Locate the cell with the specified text and output its [X, Y] center coordinate. 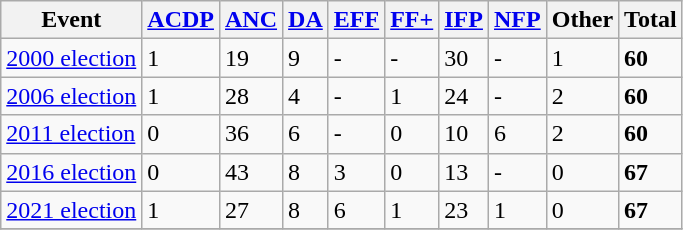
ACDP [181, 20]
NFP [517, 20]
ANC [250, 20]
4 [306, 96]
Total [651, 20]
43 [250, 172]
2021 election [72, 210]
EFF [356, 20]
2011 election [72, 134]
36 [250, 134]
13 [464, 172]
FF+ [412, 20]
23 [464, 210]
2016 election [72, 172]
30 [464, 58]
Event [72, 20]
27 [250, 210]
2006 election [72, 96]
2000 election [72, 58]
10 [464, 134]
28 [250, 96]
IFP [464, 20]
3 [356, 172]
9 [306, 58]
24 [464, 96]
DA [306, 20]
Other [582, 20]
19 [250, 58]
